Identify which cell holds the provided text, then report its [X, Y] central coordinate. 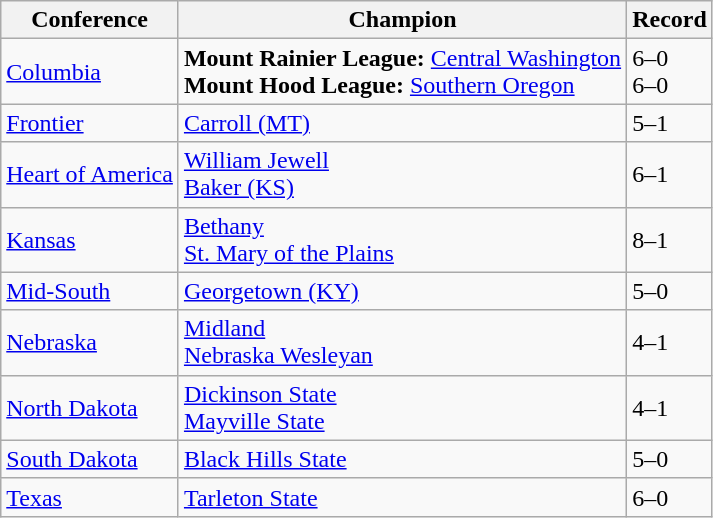
5–1 [670, 123]
6–06–0 [670, 72]
Heart of America [90, 174]
8–1 [670, 240]
Georgetown (KY) [402, 291]
Columbia [90, 72]
Nebraska [90, 342]
Mount Rainier League: Central WashingtonMount Hood League: Southern Oregon [402, 72]
South Dakota [90, 459]
Record [670, 20]
Mid-South [90, 291]
Carroll (MT) [402, 123]
Dickinson StateMayville State [402, 408]
Kansas [90, 240]
Champion [402, 20]
Frontier [90, 123]
North Dakota [90, 408]
Texas [90, 497]
Tarleton State [402, 497]
William JewellBaker (KS) [402, 174]
MidlandNebraska Wesleyan [402, 342]
6–0 [670, 497]
BethanySt. Mary of the Plains [402, 240]
Conference [90, 20]
6–1 [670, 174]
Black Hills State [402, 459]
